Output the (X, Y) coordinate of the center of the cell containing the given text.  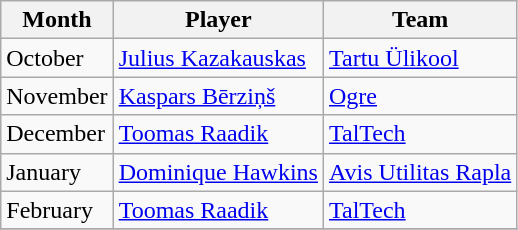
Ogre (420, 96)
Player (218, 20)
Julius Kazakauskas (218, 58)
Dominique Hawkins (218, 172)
February (57, 210)
Month (57, 20)
January (57, 172)
October (57, 58)
Team (420, 20)
December (57, 134)
Kaspars Bērziņš (218, 96)
Tartu Ülikool (420, 58)
Avis Utilitas Rapla (420, 172)
November (57, 96)
